Scan for the cell matching the given text and deliver its [X, Y] coordinate at center. 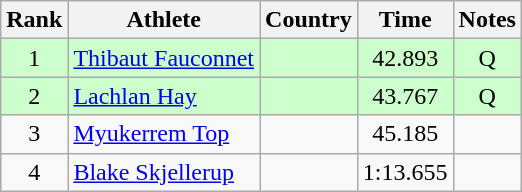
1 [34, 58]
3 [34, 134]
42.893 [405, 58]
Athlete [164, 20]
Thibaut Fauconnet [164, 58]
Rank [34, 20]
43.767 [405, 96]
Notes [487, 20]
2 [34, 96]
Time [405, 20]
1:13.655 [405, 172]
45.185 [405, 134]
Country [309, 20]
Myukerrem Top [164, 134]
Blake Skjellerup [164, 172]
Lachlan Hay [164, 96]
4 [34, 172]
